Return the [x, y] coordinate for the center point of the cell that contains the specified text.  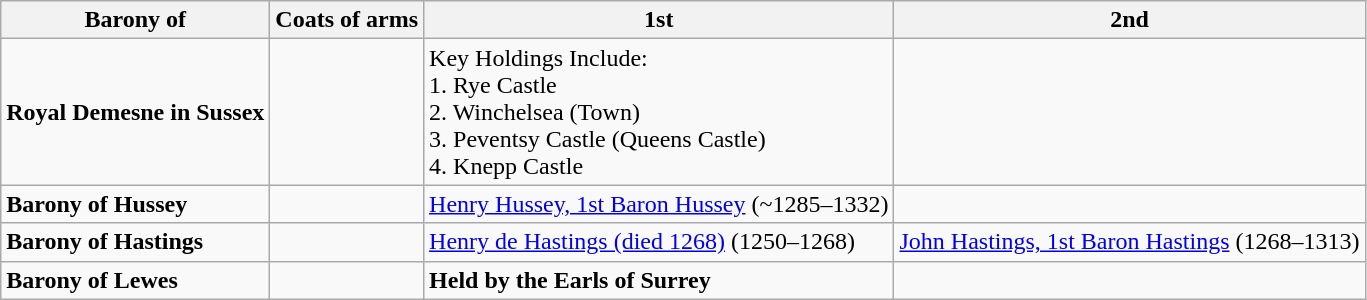
Barony of Lewes [136, 280]
Royal Demesne in Sussex [136, 112]
1st [659, 20]
Coats of arms [347, 20]
Barony of Hastings [136, 242]
Barony of Hussey [136, 204]
John Hastings, 1st Baron Hastings (1268–1313) [1130, 242]
Henry Hussey, 1st Baron Hussey (~1285–1332) [659, 204]
Key Holdings Include:1. Rye Castle2. Winchelsea (Town)3. Peventsy Castle (Queens Castle)4. Knepp Castle [659, 112]
Henry de Hastings (died 1268) (1250–1268) [659, 242]
Barony of [136, 20]
2nd [1130, 20]
Held by the Earls of Surrey [659, 280]
